Pinpoint the cell where the given text exists, returning its (X, Y) midpoint coordinate. 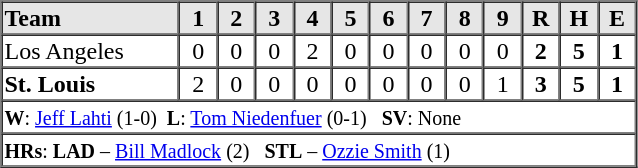
St. Louis (91, 84)
8 (465, 18)
H (579, 18)
R (541, 18)
9 (503, 18)
4 (312, 18)
E (617, 18)
6 (388, 18)
HRs: LAD – Bill Madlock (2) STL – Ozzie Smith (1) (319, 150)
7 (427, 18)
Los Angeles (91, 50)
Team (91, 18)
W: Jeff Lahti (1-0) L: Tom Niedenfuer (0-1) SV: None (319, 116)
